Capture the cell that displays the provided text and extract its (x, y) central coordinate. 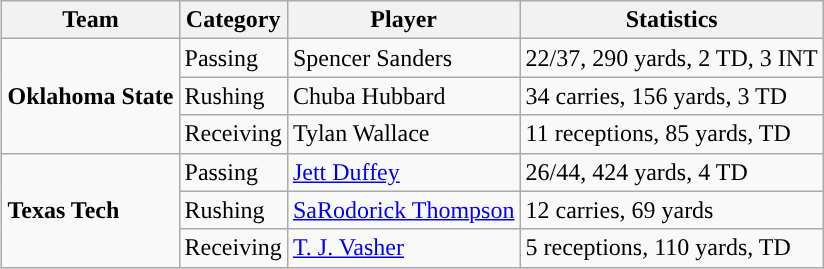
T. J. Vasher (404, 248)
Tylan Wallace (404, 134)
Oklahoma State (90, 96)
12 carries, 69 yards (672, 210)
Chuba Hubbard (404, 96)
Team (90, 20)
26/44, 424 yards, 4 TD (672, 172)
22/37, 290 yards, 2 TD, 3 INT (672, 58)
5 receptions, 110 yards, TD (672, 248)
34 carries, 156 yards, 3 TD (672, 96)
Texas Tech (90, 210)
Category (233, 20)
SaRodorick Thompson (404, 210)
Player (404, 20)
11 receptions, 85 yards, TD (672, 134)
Spencer Sanders (404, 58)
Jett Duffey (404, 172)
Statistics (672, 20)
